Extract the (X, Y) coordinate from the center of the cell holding the provided text.  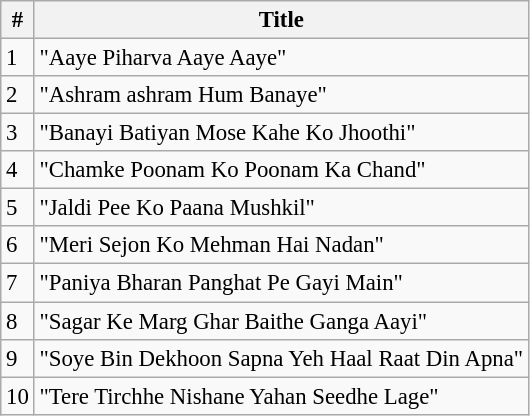
Title (281, 20)
"Meri Sejon Ko Mehman Hai Nadan" (281, 245)
"Banayi Batiyan Mose Kahe Ko Jhoothi" (281, 133)
"Soye Bin Dekhoon Sapna Yeh Haal Raat Din Apna" (281, 358)
3 (18, 133)
"Chamke Poonam Ko Poonam Ka Chand" (281, 170)
"Sagar Ke Marg Ghar Baithe Ganga Aayi" (281, 321)
1 (18, 58)
"Paniya Bharan Panghat Pe Gayi Main" (281, 283)
7 (18, 283)
10 (18, 396)
2 (18, 95)
4 (18, 170)
8 (18, 321)
"Jaldi Pee Ko Paana Mushkil" (281, 208)
6 (18, 245)
"Aaye Piharva Aaye Aaye" (281, 58)
# (18, 20)
9 (18, 358)
"Tere Tirchhe Nishane Yahan Seedhe Lage" (281, 396)
5 (18, 208)
"Ashram ashram Hum Banaye" (281, 95)
